Determine the (x, y) coordinate at the center of the cell enclosing the given text.  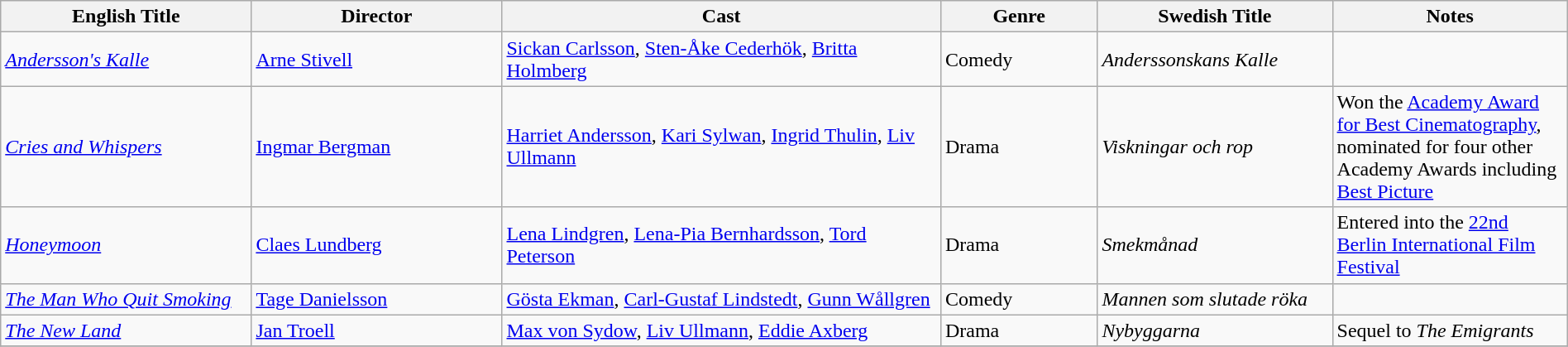
Max von Sydow, Liv Ullmann, Eddie Axberg (721, 330)
Entered into the 22nd Berlin International Film Festival (1450, 245)
Notes (1450, 17)
Sequel to The Emigrants (1450, 330)
English Title (126, 17)
Won the Academy Award for Best Cinematography, nominated for four other Academy Awards including Best Picture (1450, 147)
Claes Lundberg (377, 245)
Nybyggarna (1215, 330)
Arne Stivell (377, 60)
Mannen som slutade röka (1215, 299)
Cast (721, 17)
Lena Lindgren, Lena-Pia Bernhardsson, Tord Peterson (721, 245)
Andersson's Kalle (126, 60)
Genre (1019, 17)
Director (377, 17)
Sickan Carlsson, Sten-Åke Cederhök, Britta Holmberg (721, 60)
Gösta Ekman, Carl-Gustaf Lindstedt, Gunn Wållgren (721, 299)
Harriet Andersson, Kari Sylwan, Ingrid Thulin, Liv Ullmann (721, 147)
Honeymoon (126, 245)
Viskningar och rop (1215, 147)
The New Land (126, 330)
Cries and Whispers (126, 147)
Jan Troell (377, 330)
Anderssonskans Kalle (1215, 60)
Swedish Title (1215, 17)
Tage Danielsson (377, 299)
Smekmånad (1215, 245)
The Man Who Quit Smoking (126, 299)
Ingmar Bergman (377, 147)
